Locate the cell with the specified text and output its [x, y] center coordinate. 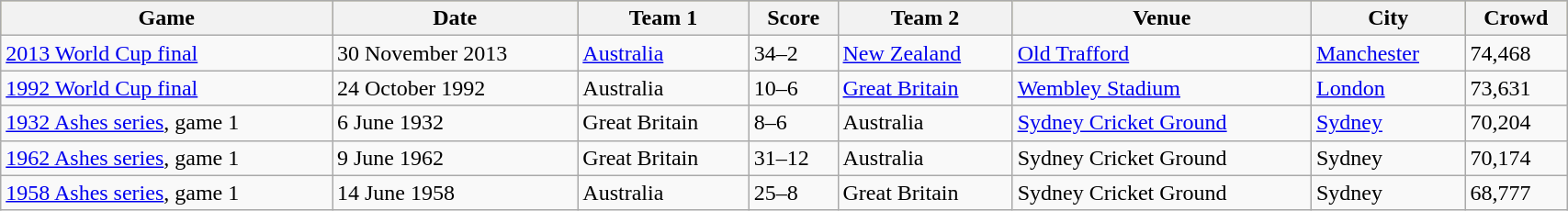
London [1387, 88]
Wembley Stadium [1161, 88]
34–2 [794, 53]
10–6 [794, 88]
74,468 [1516, 53]
8–6 [794, 123]
70,174 [1516, 158]
Game [167, 18]
City [1387, 18]
73,631 [1516, 88]
1932 Ashes series, game 1 [167, 123]
New Zealand [925, 53]
Team 2 [925, 18]
14 June 1958 [456, 193]
1992 World Cup final [167, 88]
9 June 1962 [456, 158]
Crowd [1516, 18]
1958 Ashes series, game 1 [167, 193]
Score [794, 18]
Date [456, 18]
24 October 1992 [456, 88]
25–8 [794, 193]
68,777 [1516, 193]
6 June 1932 [456, 123]
2013 World Cup final [167, 53]
Venue [1161, 18]
31–12 [794, 158]
1962 Ashes series, game 1 [167, 158]
Manchester [1387, 53]
Old Trafford [1161, 53]
70,204 [1516, 123]
30 November 2013 [456, 53]
Team 1 [663, 18]
